Return the (X, Y) coordinate for the center point of the cell that contains the specified text.  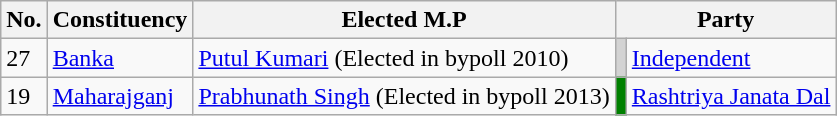
Prabhunath Singh (Elected in bypoll 2013) (404, 96)
27 (24, 58)
Party (726, 20)
Rashtriya Janata Dal (731, 96)
19 (24, 96)
Independent (731, 58)
Maharajganj (120, 96)
Elected M.P (404, 20)
Constituency (120, 20)
Banka (120, 58)
No. (24, 20)
Putul Kumari (Elected in bypoll 2010) (404, 58)
